Output the [x, y] coordinate of the center of the cell containing the given text.  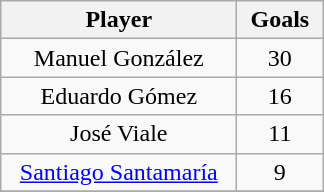
16 [280, 96]
Santiago Santamaría [119, 172]
9 [280, 172]
José Viale [119, 134]
Goals [280, 20]
Eduardo Gómez [119, 96]
Player [119, 20]
11 [280, 134]
Manuel González [119, 58]
30 [280, 58]
